Find where the given text appears and provide that cell's center as (X, Y) coordinate. 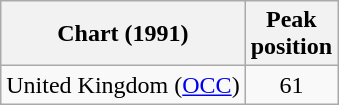
61 (291, 85)
Peakposition (291, 34)
Chart (1991) (123, 34)
United Kingdom (OCC) (123, 85)
